Find where the given text appears and provide that cell's center as [x, y] coordinate. 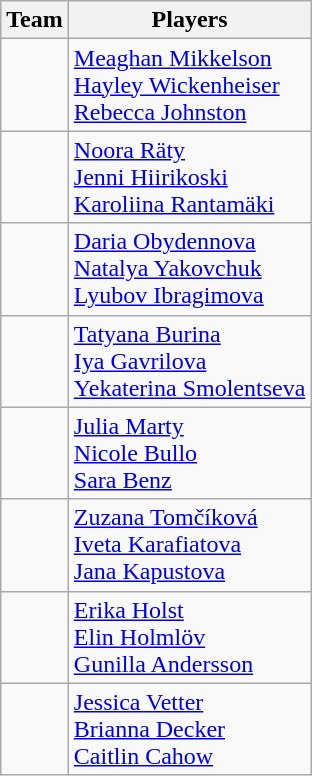
Noora RätyJenni HiirikoskiKaroliina Rantamäki [190, 177]
Erika HolstElin HolmlövGunilla Andersson [190, 637]
Tatyana BurinaIya GavrilovaYekaterina Smolentseva [190, 361]
Team [35, 20]
Julia MartyNicole BulloSara Benz [190, 453]
Meaghan MikkelsonHayley WickenheiserRebecca Johnston [190, 85]
Zuzana TomčíkováIveta KarafiatovaJana Kapustova [190, 545]
Players [190, 20]
Jessica VetterBrianna DeckerCaitlin Cahow [190, 729]
Daria ObydennovaNatalya YakovchukLyubov Ibragimova [190, 269]
